Locate the cell with the specified text and output its [X, Y] center coordinate. 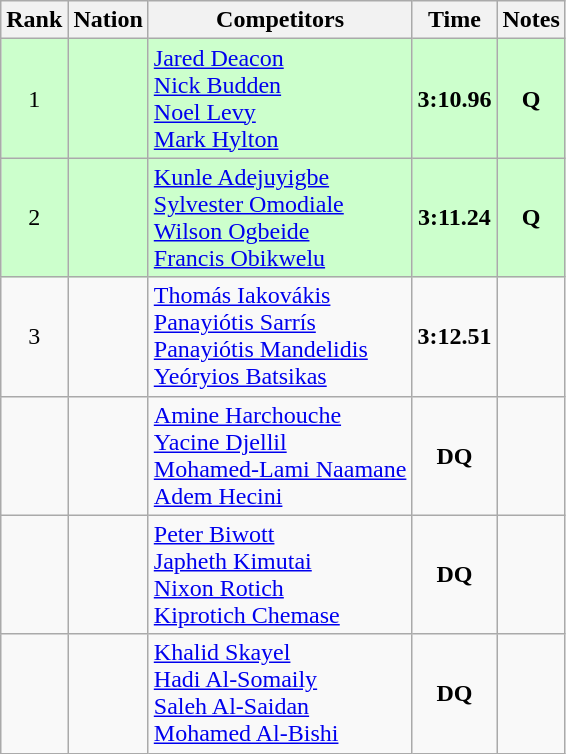
Competitors [280, 20]
3 [34, 336]
3:11.24 [454, 218]
3:10.96 [454, 98]
Amine HarchoucheYacine DjellilMohamed-Lami NaamaneAdem Hecini [280, 456]
Peter BiwottJapheth KimutaiNixon RotichKiprotich Chemase [280, 574]
Rank [34, 20]
Notes [531, 20]
Khalid SkayelHadi Al-SomailySaleh Al-SaidanMohamed Al-Bishi [280, 694]
Thomás IakovákisPanayiótis SarrísPanayiótis MandelidisYeóryios Batsikas [280, 336]
Nation [108, 20]
3:12.51 [454, 336]
2 [34, 218]
1 [34, 98]
Jared DeaconNick BuddenNoel LevyMark Hylton [280, 98]
Kunle AdejuyigbeSylvester OmodialeWilson OgbeideFrancis Obikwelu [280, 218]
Time [454, 20]
